Scan for the cell matching the given text and deliver its [x, y] coordinate at center. 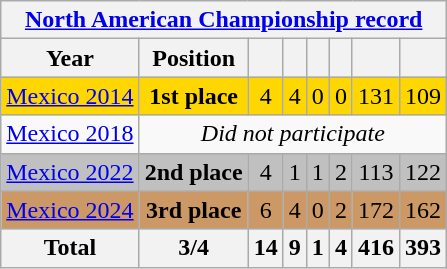
Did not participate [292, 134]
122 [424, 172]
172 [376, 210]
162 [424, 210]
131 [376, 96]
14 [266, 248]
Total [70, 248]
Year [70, 58]
109 [424, 96]
416 [376, 248]
3rd place [194, 210]
Mexico 2024 [70, 210]
6 [266, 210]
113 [376, 172]
3/4 [194, 248]
393 [424, 248]
North American Championship record [224, 20]
Mexico 2014 [70, 96]
2nd place [194, 172]
Mexico 2022 [70, 172]
Mexico 2018 [70, 134]
Position [194, 58]
1st place [194, 96]
9 [294, 248]
